For the text-containing cell, return its midpoint in (X, Y) coordinate format. 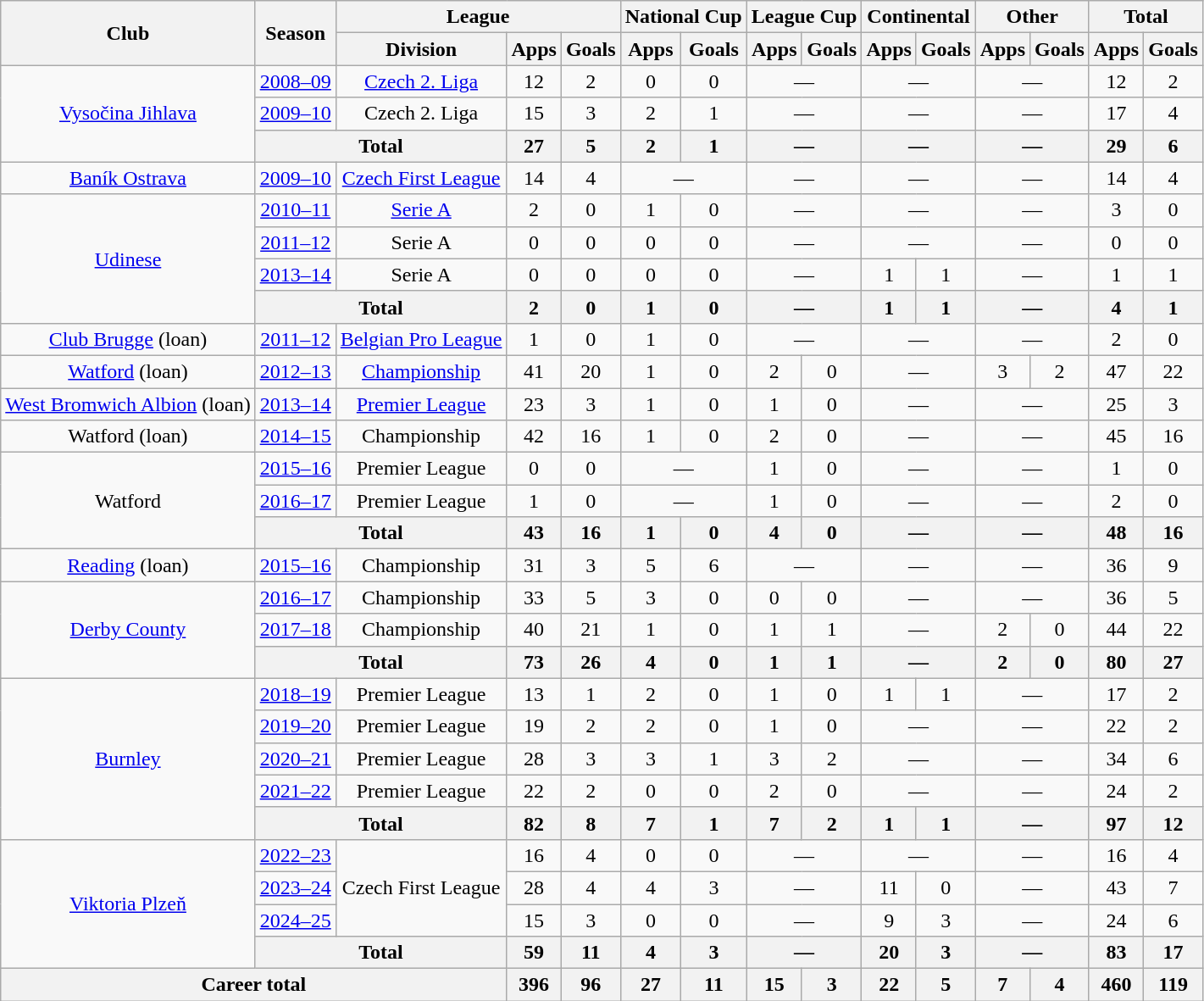
2010–11 (295, 210)
Season (295, 33)
8 (591, 823)
Other (1032, 17)
97 (1116, 823)
2012–13 (295, 371)
Career total (254, 985)
83 (1116, 953)
2017–18 (295, 630)
Club (128, 33)
23 (534, 404)
45 (1116, 437)
34 (1116, 759)
48 (1116, 533)
Belgian Pro League (421, 339)
West Bromwich Albion (loan) (128, 404)
2014–15 (295, 437)
2023–24 (295, 887)
Udinese (128, 259)
Club Brugge (loan) (128, 339)
80 (1116, 662)
31 (534, 565)
Baník Ostrava (128, 178)
League Cup (804, 17)
Watford (128, 501)
59 (534, 953)
2018–19 (295, 694)
119 (1173, 985)
2024–25 (295, 920)
21 (591, 630)
73 (534, 662)
National Cup (683, 17)
40 (534, 630)
396 (534, 985)
47 (1116, 371)
2022–23 (295, 855)
2019–20 (295, 726)
Reading (loan) (128, 565)
33 (534, 598)
Division (421, 49)
25 (1116, 404)
82 (534, 823)
460 (1116, 985)
96 (591, 985)
19 (534, 726)
29 (1116, 146)
41 (534, 371)
2021–22 (295, 791)
26 (591, 662)
42 (534, 437)
Viktoria Plzeň (128, 904)
Derby County (128, 630)
2020–21 (295, 759)
Vysočina Jihlava (128, 114)
44 (1116, 630)
13 (534, 694)
2008–09 (295, 81)
League (478, 17)
Burnley (128, 759)
Continental (918, 17)
